Search for the cell housing the specified text and yield its [x, y] center coordinate. 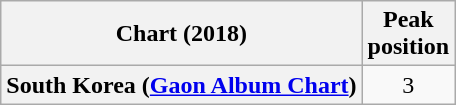
Peakposition [408, 34]
South Korea (Gaon Album Chart) [182, 85]
3 [408, 85]
Chart (2018) [182, 34]
